From the cell containing the given text, extract its center point as [x, y] coordinate. 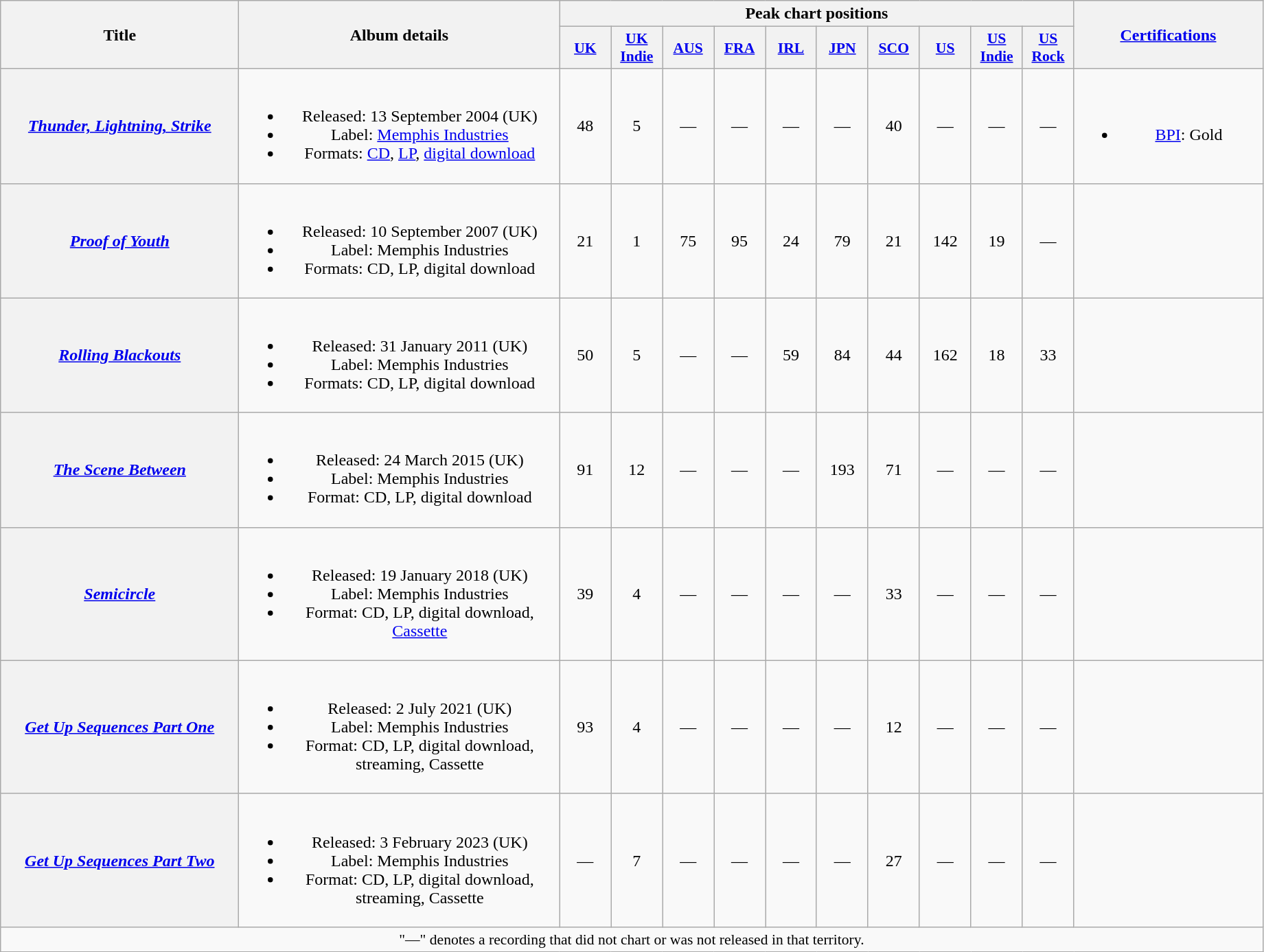
UKIndie [637, 48]
Released: 3 February 2023 (UK)Label: Memphis IndustriesFormat: CD, LP, digital download, streaming, Cassette [400, 860]
142 [945, 240]
SCO [894, 48]
The Scene Between [119, 469]
84 [842, 356]
18 [997, 356]
Title [119, 34]
Get Up Sequences Part Two [119, 860]
USIndie [997, 48]
Released: 19 January 2018 (UK)Label: Memphis IndustriesFormat: CD, LP, digital download, Cassette [400, 594]
AUS [688, 48]
19 [997, 240]
71 [894, 469]
95 [740, 240]
48 [585, 126]
79 [842, 240]
UK [585, 48]
FRA [740, 48]
27 [894, 860]
Thunder, Lightning, Strike [119, 126]
Released: 2 July 2021 (UK)Label: Memphis IndustriesFormat: CD, LP, digital download, streaming, Cassette [400, 727]
US [945, 48]
40 [894, 126]
IRL [791, 48]
Released: 24 March 2015 (UK)Label: Memphis IndustriesFormat: CD, LP, digital download [400, 469]
USRock [1048, 48]
Certifications [1169, 34]
BPI: Gold [1169, 126]
24 [791, 240]
Released: 13 September 2004 (UK)Label: Memphis IndustriesFormats: CD, LP, digital download [400, 126]
162 [945, 356]
93 [585, 727]
193 [842, 469]
Album details [400, 34]
"—" denotes a recording that did not chart or was not released in that territory. [632, 939]
7 [637, 860]
Proof of Youth [119, 240]
1 [637, 240]
Get Up Sequences Part One [119, 727]
Released: 31 January 2011 (UK)Label: Memphis IndustriesFormats: CD, LP, digital download [400, 356]
50 [585, 356]
39 [585, 594]
75 [688, 240]
JPN [842, 48]
Peak chart positions [817, 14]
59 [791, 356]
91 [585, 469]
Semicircle [119, 594]
Rolling Blackouts [119, 356]
Released: 10 September 2007 (UK)Label: Memphis IndustriesFormats: CD, LP, digital download [400, 240]
44 [894, 356]
